Determine the [X, Y] coordinate at the center of the cell enclosing the given text.  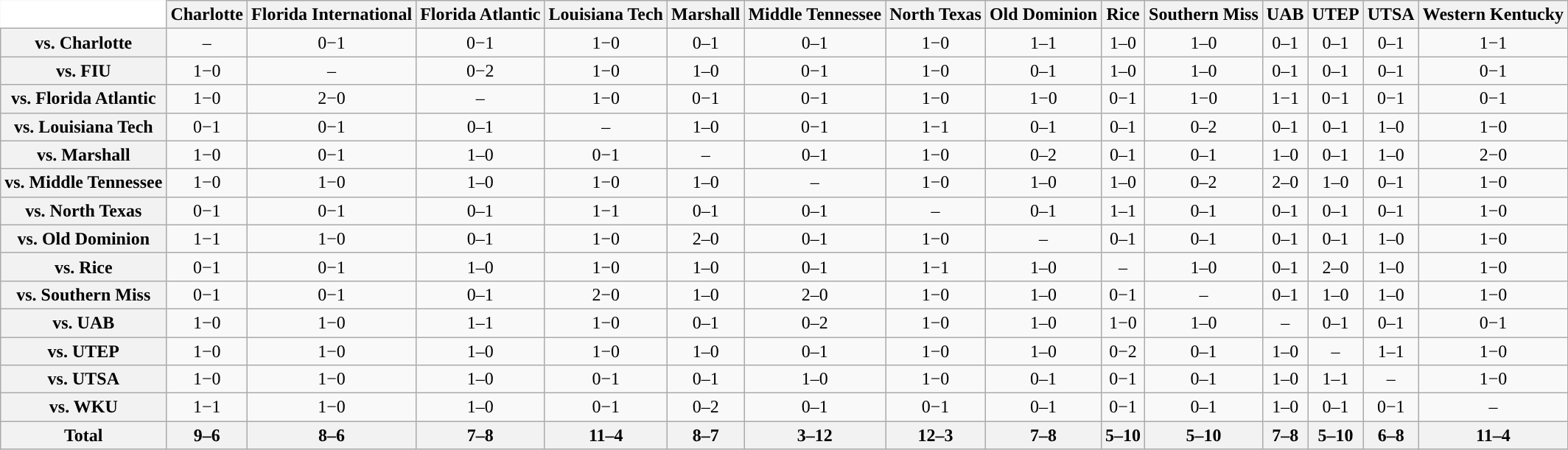
vs. Marshall [84, 155]
Old Dominion [1043, 15]
vs. Charlotte [84, 43]
vs. Rice [84, 267]
vs. Old Dominion [84, 239]
vs. UTEP [84, 351]
North Texas [936, 15]
12–3 [936, 435]
8–6 [332, 435]
Middle Tennessee [815, 15]
vs. Florida Atlantic [84, 99]
Florida International [332, 15]
3–12 [815, 435]
vs. North Texas [84, 211]
Total [84, 435]
vs. FIU [84, 71]
UTSA [1391, 15]
Western Kentucky [1493, 15]
Louisiana Tech [606, 15]
vs. Southern Miss [84, 295]
Southern Miss [1204, 15]
Marshall [706, 15]
vs. UAB [84, 323]
Rice [1123, 15]
Charlotte [207, 15]
vs. Louisiana Tech [84, 127]
vs. WKU [84, 407]
9–6 [207, 435]
UTEP [1335, 15]
UAB [1285, 15]
vs. Middle Tennessee [84, 183]
6–8 [1391, 435]
Florida Atlantic [480, 15]
vs. UTSA [84, 379]
8–7 [706, 435]
